For the text-containing cell, return its midpoint in [x, y] coordinate format. 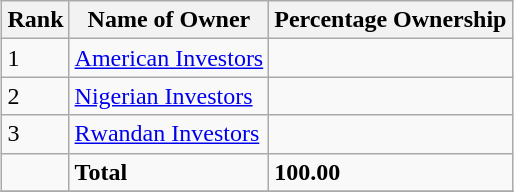
American Investors [169, 58]
Percentage Ownership [390, 20]
Nigerian Investors [169, 96]
Total [169, 172]
Name of Owner [169, 20]
Rwandan Investors [169, 134]
100.00 [390, 172]
2 [36, 96]
3 [36, 134]
1 [36, 58]
Rank [36, 20]
